Pinpoint the cell where the given text exists, returning its [X, Y] midpoint coordinate. 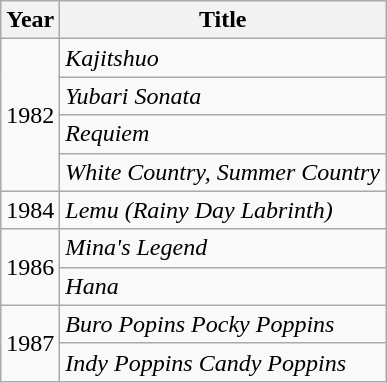
Hana [223, 286]
Year [30, 20]
1987 [30, 343]
Kajitshuo [223, 58]
Lemu (Rainy Day Labrinth) [223, 210]
Buro Popins Pocky Poppins [223, 324]
Requiem [223, 134]
White Country, Summer Country [223, 172]
Mina's Legend [223, 248]
Indy Poppins Candy Poppins [223, 362]
Title [223, 20]
1984 [30, 210]
1986 [30, 267]
Yubari Sonata [223, 96]
1982 [30, 115]
